Return (X, Y) of the center of cell containing provided text 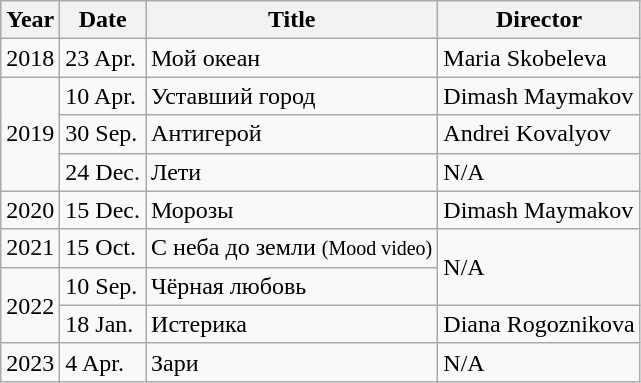
15 Dec. (103, 210)
Diana Rogoznikova (539, 324)
Title (292, 20)
Director (539, 20)
2022 (30, 305)
Уставший город (292, 96)
10 Sep. (103, 286)
Антигерой (292, 134)
Чёрная любовь (292, 286)
С неба до земли (Mood video) (292, 248)
Зари (292, 362)
4 Apr. (103, 362)
Year (30, 20)
Maria Skobeleva (539, 58)
2018 (30, 58)
23 Apr. (103, 58)
18 Jan. (103, 324)
2021 (30, 248)
10 Apr. (103, 96)
Мой океан (292, 58)
Andrei Kovalyov (539, 134)
15 Oct. (103, 248)
24 Dec. (103, 172)
30 Sep. (103, 134)
Date (103, 20)
Морозы (292, 210)
Истерика (292, 324)
2020 (30, 210)
2023 (30, 362)
2019 (30, 134)
Лети (292, 172)
